Detect which cell encompasses the target text, then output its (x, y) center coordinate. 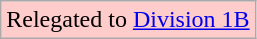
Relegated to Division 1B (128, 20)
